Output the (x, y) coordinate of the center of the cell containing the given text.  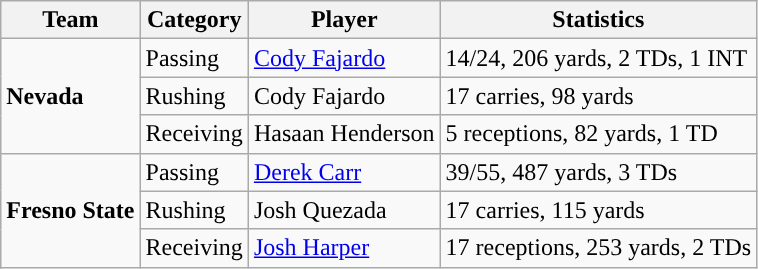
Player (344, 20)
Category (194, 20)
Josh Harper (344, 248)
17 carries, 115 yards (598, 210)
Nevada (70, 96)
Team (70, 20)
5 receptions, 82 yards, 1 TD (598, 134)
Fresno State (70, 210)
17 carries, 98 yards (598, 96)
Statistics (598, 20)
14/24, 206 yards, 2 TDs, 1 INT (598, 58)
39/55, 487 yards, 3 TDs (598, 172)
17 receptions, 253 yards, 2 TDs (598, 248)
Hasaan Henderson (344, 134)
Josh Quezada (344, 210)
Derek Carr (344, 172)
